Pinpoint the cell where the given text exists, returning its (X, Y) midpoint coordinate. 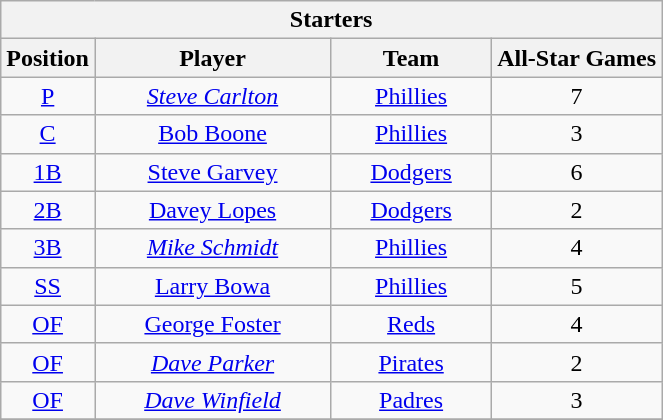
Padres (412, 400)
All-Star Games (577, 58)
Larry Bowa (212, 286)
Position (48, 58)
Mike Schmidt (212, 248)
Steve Carlton (212, 96)
Team (412, 58)
6 (577, 172)
Bob Boone (212, 134)
Reds (412, 324)
3B (48, 248)
1B (48, 172)
7 (577, 96)
George Foster (212, 324)
Steve Garvey (212, 172)
Pirates (412, 362)
Davey Lopes (212, 210)
2B (48, 210)
Starters (332, 20)
SS (48, 286)
P (48, 96)
Dave Parker (212, 362)
Dave Winfield (212, 400)
Player (212, 58)
5 (577, 286)
C (48, 134)
